Scan for the cell matching the given text and deliver its [x, y] coordinate at center. 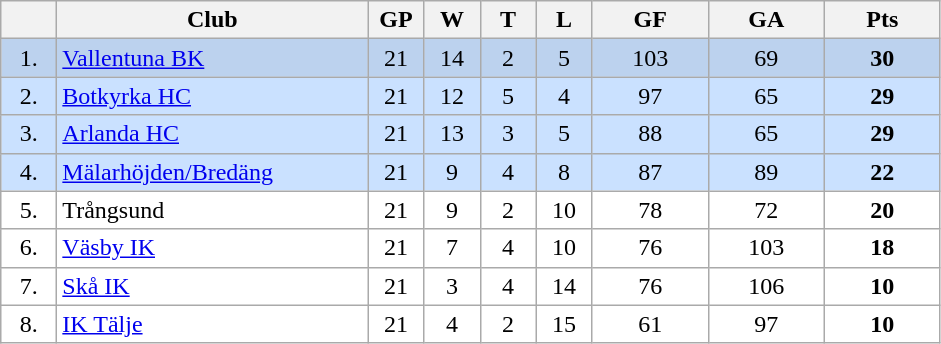
22 [882, 172]
13 [452, 134]
4. [29, 172]
L [564, 20]
Mälarhöjden/Bredäng [212, 172]
8. [29, 324]
Trångsund [212, 210]
7 [452, 248]
2. [29, 96]
3. [29, 134]
87 [650, 172]
T [508, 20]
Vallentuna BK [212, 58]
GP [396, 20]
Arlanda HC [212, 134]
12 [452, 96]
106 [766, 286]
Pts [882, 20]
1. [29, 58]
GA [766, 20]
78 [650, 210]
5. [29, 210]
15 [564, 324]
30 [882, 58]
W [452, 20]
IK Tälje [212, 324]
20 [882, 210]
88 [650, 134]
Väsby IK [212, 248]
8 [564, 172]
18 [882, 248]
6. [29, 248]
Botkyrka HC [212, 96]
Club [212, 20]
72 [766, 210]
89 [766, 172]
61 [650, 324]
7. [29, 286]
Skå IK [212, 286]
GF [650, 20]
69 [766, 58]
